Pinpoint the cell where the given text exists, returning its [x, y] midpoint coordinate. 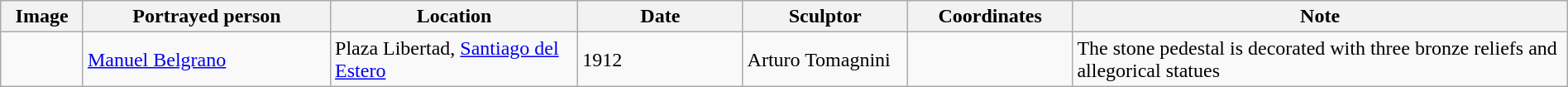
Sculptor [825, 17]
Portrayed person [207, 17]
Location [455, 17]
Plaza Libertad, Santiago del Estero [455, 60]
The stone pedestal is decorated with three bronze reliefs and allegorical statues [1320, 60]
1912 [660, 60]
Date [660, 17]
Note [1320, 17]
Image [42, 17]
Arturo Tomagnini [825, 60]
Coordinates [989, 17]
Manuel Belgrano [207, 60]
